Find where the given text appears and provide that cell's center as (X, Y) coordinate. 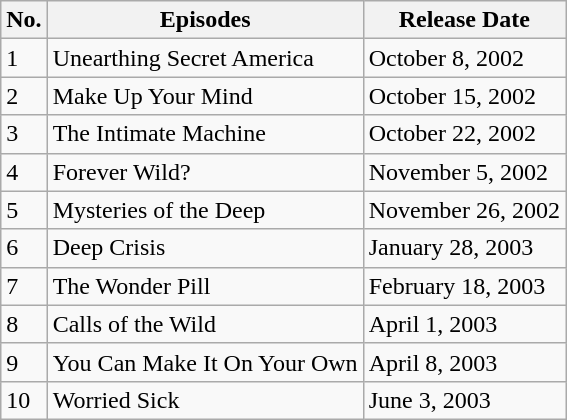
4 (24, 172)
5 (24, 210)
April 1, 2003 (464, 324)
No. (24, 20)
November 5, 2002 (464, 172)
Make Up Your Mind (205, 96)
7 (24, 286)
Deep Crisis (205, 248)
Mysteries of the Deep (205, 210)
Forever Wild? (205, 172)
November 26, 2002 (464, 210)
10 (24, 400)
Episodes (205, 20)
February 18, 2003 (464, 286)
3 (24, 134)
April 8, 2003 (464, 362)
October 8, 2002 (464, 58)
6 (24, 248)
2 (24, 96)
Calls of the Wild (205, 324)
You Can Make It On Your Own (205, 362)
June 3, 2003 (464, 400)
8 (24, 324)
9 (24, 362)
The Wonder Pill (205, 286)
Release Date (464, 20)
January 28, 2003 (464, 248)
1 (24, 58)
October 22, 2002 (464, 134)
Unearthing Secret America (205, 58)
October 15, 2002 (464, 96)
Worried Sick (205, 400)
The Intimate Machine (205, 134)
